Pinpoint the cell where the given text exists, returning its (X, Y) midpoint coordinate. 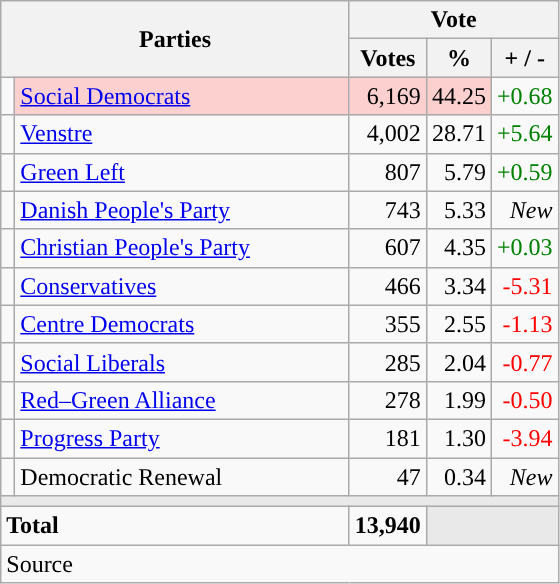
-1.13 (524, 324)
3.34 (458, 286)
Social Democrats (182, 96)
4.35 (458, 248)
2.55 (458, 324)
-0.50 (524, 400)
Vote (454, 20)
Centre Democrats (182, 324)
807 (388, 172)
28.71 (458, 134)
743 (388, 210)
-5.31 (524, 286)
181 (388, 438)
+0.68 (524, 96)
Democratic Renewal (182, 477)
466 (388, 286)
+5.64 (524, 134)
Christian People's Party (182, 248)
Venstre (182, 134)
5.33 (458, 210)
Progress Party (182, 438)
6,169 (388, 96)
13,940 (388, 526)
44.25 (458, 96)
% (458, 58)
285 (388, 362)
278 (388, 400)
0.34 (458, 477)
355 (388, 324)
+0.03 (524, 248)
Votes (388, 58)
1.99 (458, 400)
Green Left (182, 172)
+ / - (524, 58)
4,002 (388, 134)
5.79 (458, 172)
607 (388, 248)
Conservatives (182, 286)
Source (280, 564)
1.30 (458, 438)
Total (176, 526)
Danish People's Party (182, 210)
Parties (176, 39)
47 (388, 477)
Social Liberals (182, 362)
-0.77 (524, 362)
-3.94 (524, 438)
2.04 (458, 362)
Red–Green Alliance (182, 400)
+0.59 (524, 172)
